Return the [X, Y] coordinate for the center point of the cell that contains the specified text.  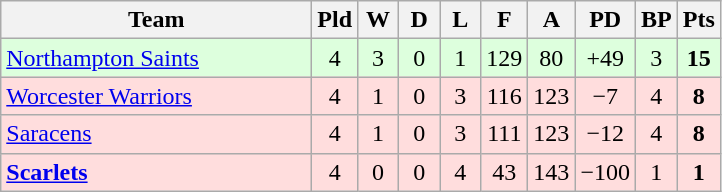
PD [606, 20]
F [504, 20]
−100 [606, 172]
L [460, 20]
Worcester Warriors [156, 96]
Scarlets [156, 172]
−7 [606, 96]
Pts [698, 20]
Team [156, 20]
15 [698, 58]
129 [504, 58]
116 [504, 96]
W [378, 20]
Saracens [156, 134]
Northampton Saints [156, 58]
143 [552, 172]
A [552, 20]
+49 [606, 58]
−12 [606, 134]
111 [504, 134]
80 [552, 58]
BP [656, 20]
D [420, 20]
Pld [335, 20]
43 [504, 172]
